Search for the cell housing the specified text and yield its [x, y] center coordinate. 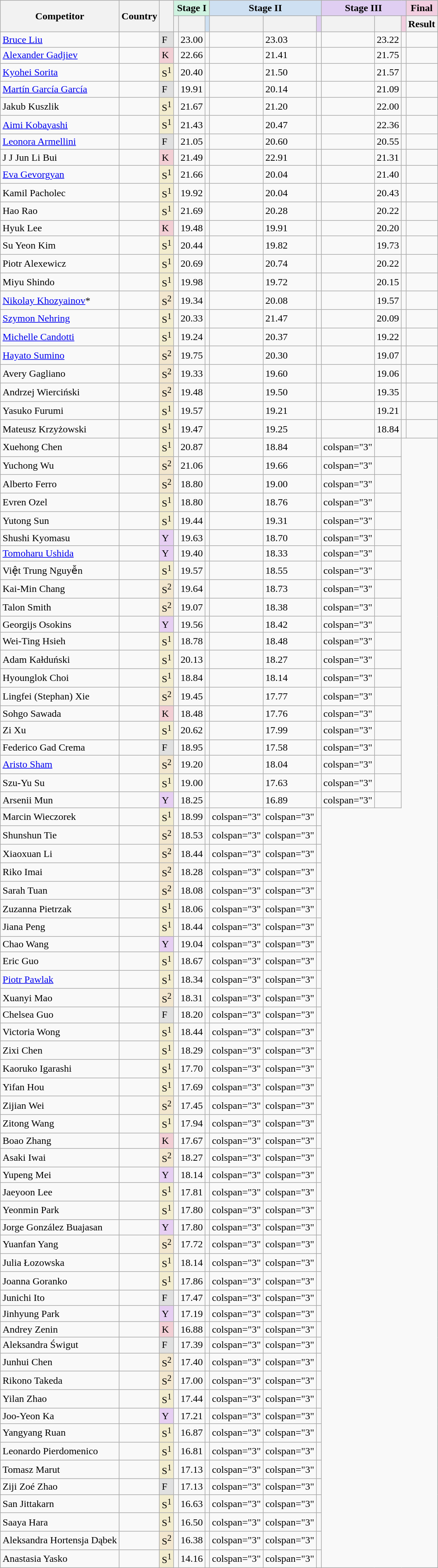
Chelsea Guo [60, 1015]
Kaoruko Igarashi [60, 1068]
Chao Wang [60, 944]
20.40 [191, 73]
Federico Gad Crema [60, 747]
Aristo Sham [60, 764]
Xiaoxuan Li [60, 853]
21.75 [388, 55]
Sohgo Sawada [60, 714]
Arsenii Mun [60, 800]
19.45 [191, 697]
16.81 [191, 1451]
22.00 [388, 106]
19.72 [290, 282]
19.66 [290, 466]
17.45 [191, 1106]
Martín García García [60, 89]
Kyohei Sorita [60, 73]
Yilan Zhao [60, 1399]
20.55 [388, 142]
Andrey Zenin [60, 1329]
20.62 [191, 730]
14.16 [191, 1559]
17.99 [290, 730]
San Jittakarn [60, 1504]
19.25 [290, 429]
19.31 [290, 521]
20.08 [290, 300]
Hao Rao [60, 211]
20.13 [191, 660]
Shunshun Tie [60, 835]
Piotr Pawlak [60, 979]
Yangyang Ruan [60, 1433]
20.74 [290, 264]
Kamil Pacholec [60, 193]
18.42 [290, 624]
18.04 [290, 764]
17.39 [191, 1345]
Shushi Kyomasu [60, 538]
18.33 [290, 554]
21.31 [388, 157]
19.50 [290, 392]
Eva Gevorgyan [60, 175]
Jorge González Buajasan [60, 1227]
19.56 [191, 624]
Anastasia Yasko [60, 1559]
Zitong Wang [60, 1124]
17.70 [191, 1068]
J J Jun Li Bui [60, 157]
Georgijs Osokins [60, 624]
19.63 [191, 538]
18.70 [290, 538]
19.34 [191, 300]
18.29 [191, 1050]
19.06 [388, 373]
16.50 [191, 1522]
Wei-Ting Hsieh [60, 641]
16.89 [290, 800]
Hyounglok Choi [60, 678]
20.20 [388, 228]
Junhui Chen [60, 1362]
Jakub Kuszlik [60, 106]
Zi Xu [60, 730]
21.09 [388, 89]
21.40 [388, 175]
Jinhyung Park [60, 1314]
17.76 [290, 714]
18.06 [191, 908]
Hyuk Lee [60, 228]
Yutong Sun [60, 521]
Zijian Wei [60, 1106]
Su Yeon Kim [60, 246]
19.22 [388, 337]
16.63 [191, 1504]
Mateusz Krzyżowski [60, 429]
23.03 [290, 40]
18.31 [191, 998]
17.77 [290, 697]
Joanna Goranko [60, 1281]
20.09 [388, 319]
18.76 [290, 502]
Leonardo Pierdomenico [60, 1451]
Alexander Gadjiev [60, 55]
16.88 [191, 1329]
18.67 [191, 961]
17.40 [191, 1362]
Xuehong Chen [60, 448]
19.24 [191, 337]
20.43 [388, 193]
20.30 [290, 355]
16.38 [191, 1541]
18.78 [191, 641]
Lingfei (Stephan) Xie [60, 697]
Tomasz Marut [60, 1470]
16.87 [191, 1433]
Stage II [265, 8]
Piotr Alexewicz [60, 264]
Aleksandra Świgut [60, 1345]
Riko Imai [60, 872]
Miyu Shindo [60, 282]
22.66 [191, 55]
20.37 [290, 337]
Nikolay Khozyainov* [60, 300]
19.20 [191, 764]
Việt Trung Nguyễn [60, 570]
Jaeyoon Lee [60, 1192]
19.82 [290, 246]
21.49 [191, 157]
21.50 [290, 73]
Rikono Takeda [60, 1381]
Joo-Yeon Ka [60, 1416]
Aimi Kobayashi [60, 124]
19.04 [191, 944]
Country [139, 16]
17.69 [191, 1087]
19.47 [191, 429]
Yuchong Wu [60, 466]
18.34 [191, 979]
Alberto Ferro [60, 484]
Michelle Candotti [60, 337]
17.72 [191, 1244]
Yasuko Furumi [60, 411]
21.69 [191, 211]
18.38 [290, 608]
17.44 [191, 1399]
18.99 [191, 817]
23.22 [388, 40]
20.69 [191, 264]
20.87 [191, 448]
17.94 [191, 1124]
Kai-Min Chang [60, 589]
Leonora Armellini [60, 142]
22.91 [290, 157]
18.73 [290, 589]
Bruce Liu [60, 40]
21.06 [191, 466]
Final [422, 8]
20.47 [290, 124]
18.95 [191, 747]
21.57 [388, 73]
22.36 [388, 124]
21.43 [191, 124]
17.19 [191, 1314]
17.21 [191, 1416]
19.98 [191, 282]
Yeonmin Park [60, 1210]
18.25 [191, 800]
23.00 [191, 40]
20.60 [290, 142]
Xuanyi Mao [60, 998]
17.67 [191, 1141]
20.44 [191, 246]
19.44 [191, 521]
21.05 [191, 142]
21.67 [191, 106]
Saaya Hara [60, 1522]
17.63 [290, 783]
21.41 [290, 55]
Boao Zhang [60, 1141]
Eric Guo [60, 961]
Result [422, 24]
Szymon Nehring [60, 319]
18.28 [191, 872]
Tomoharu Ushida [60, 554]
19.73 [388, 246]
Yifan Hou [60, 1087]
Hayato Sumino [60, 355]
19.64 [191, 589]
Andrzej Wierciński [60, 392]
Szu-Yu Su [60, 783]
19.33 [191, 373]
Competitor [60, 16]
20.28 [290, 211]
20.14 [290, 89]
19.35 [388, 392]
Jiana Peng [60, 927]
Aleksandra Hortensja Dąbek [60, 1541]
Ziji Zoé Zhao [60, 1487]
Yupeng Mei [60, 1175]
19.92 [191, 193]
21.20 [290, 106]
21.66 [191, 175]
Adam Kałduński [60, 660]
Talon Smith [60, 608]
Zuzanna Pietrzak [60, 908]
21.47 [290, 319]
Sarah Tuan [60, 890]
20.33 [191, 319]
17.81 [191, 1192]
17.58 [290, 747]
Marcin Wieczorek [60, 817]
17.00 [191, 1381]
Zixi Chen [60, 1050]
20.15 [388, 282]
Victoria Wong [60, 1032]
Asaki Iwai [60, 1157]
Yuanfan Yang [60, 1244]
17.47 [191, 1298]
18.55 [290, 570]
19.40 [191, 554]
Evren Ozel [60, 502]
17.86 [191, 1281]
19.75 [191, 355]
Julia Łozowska [60, 1263]
Junichi Ito [60, 1298]
Stage III [363, 8]
18.20 [191, 1015]
19.60 [290, 373]
Avery Gagliano [60, 373]
18.08 [191, 890]
18.53 [191, 835]
Stage I [191, 8]
